Provide the [x, y] coordinate of the cell's center where the given text is located.  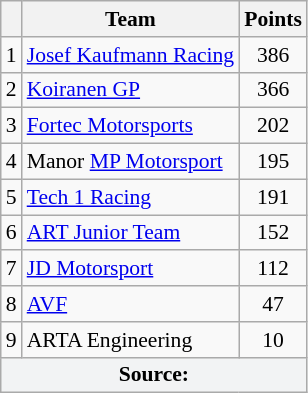
366 [273, 90]
Koiranen GP [131, 90]
ART Junior Team [131, 233]
4 [12, 162]
Team [131, 19]
Tech 1 Racing [131, 197]
47 [273, 304]
Manor MP Motorsport [131, 162]
Source: [154, 375]
112 [273, 269]
8 [12, 304]
152 [273, 233]
Points [273, 19]
7 [12, 269]
JD Motorsport [131, 269]
5 [12, 197]
386 [273, 55]
195 [273, 162]
9 [12, 340]
1 [12, 55]
191 [273, 197]
202 [273, 126]
2 [12, 90]
Fortec Motorsports [131, 126]
ARTA Engineering [131, 340]
AVF [131, 304]
3 [12, 126]
Josef Kaufmann Racing [131, 55]
10 [273, 340]
6 [12, 233]
